Identify which cell holds the provided text, then report its [x, y] central coordinate. 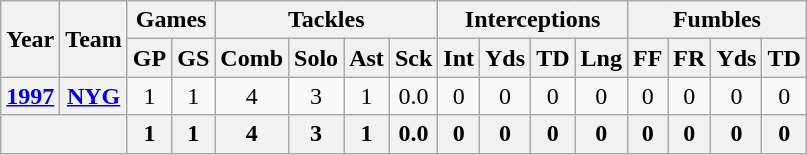
GS [194, 58]
Tackles [326, 20]
Games [170, 20]
NYG [94, 96]
GP [149, 58]
1997 [30, 96]
Comb [252, 58]
FF [647, 58]
Interceptions [533, 20]
Int [459, 58]
Ast [367, 58]
FR [690, 58]
Team [94, 39]
Solo [316, 58]
Year [30, 39]
Sck [413, 58]
Fumbles [716, 20]
Lng [601, 58]
